Return the [X, Y] coordinate for the center point of the cell that contains the specified text.  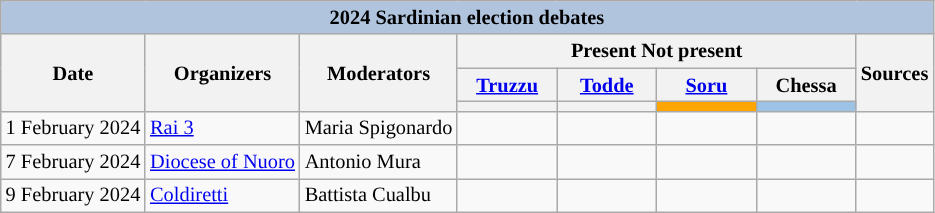
Chessa [806, 85]
9 February 2024 [73, 195]
Moderators [378, 72]
Coldiretti [222, 195]
Antonio Mura [378, 162]
1 February 2024 [73, 128]
Battista Cualbu [378, 195]
Present Not present [656, 51]
Rai 3 [222, 128]
Date [73, 72]
7 February 2024 [73, 162]
Organizers [222, 72]
2024 Sardinian election debates [467, 17]
Soru [707, 85]
Truzzu [507, 85]
Maria Spigonardo [378, 128]
Sources [894, 72]
Diocese of Nuoro [222, 162]
Todde [607, 85]
